Capture the cell that displays the provided text and extract its (x, y) central coordinate. 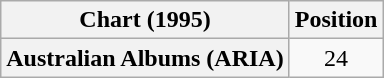
Australian Albums (ARIA) (145, 58)
24 (336, 58)
Chart (1995) (145, 20)
Position (336, 20)
